Pinpoint the cell where the given text exists, returning its [x, y] midpoint coordinate. 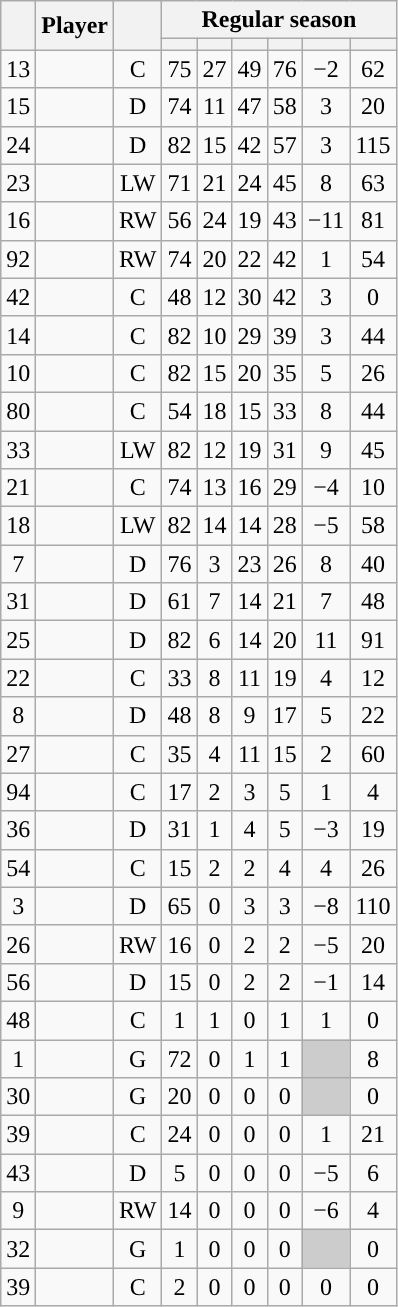
36 [18, 830]
65 [180, 906]
−1 [326, 982]
75 [180, 69]
−11 [326, 221]
92 [18, 259]
62 [373, 69]
32 [18, 1249]
28 [284, 526]
80 [18, 411]
47 [250, 107]
−6 [326, 1211]
40 [373, 564]
−3 [326, 830]
81 [373, 221]
−4 [326, 488]
63 [373, 183]
49 [250, 69]
71 [180, 183]
Regular season [279, 20]
61 [180, 602]
72 [180, 1059]
−8 [326, 906]
25 [18, 640]
94 [18, 792]
110 [373, 906]
60 [373, 754]
Player [75, 26]
91 [373, 640]
−2 [326, 69]
57 [284, 145]
115 [373, 145]
